Scan for the cell matching the given text and deliver its (X, Y) coordinate at center. 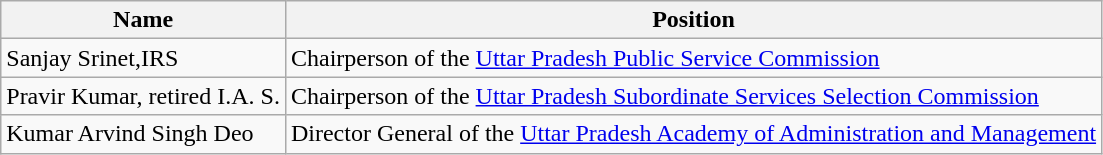
Pravir Kumar, retired I.A. S. (144, 96)
Position (693, 20)
Sanjay Srinet,IRS (144, 58)
Director General of the Uttar Pradesh Academy of Administration and Management (693, 134)
Chairperson of the Uttar Pradesh Subordinate Services Selection Commission (693, 96)
Chairperson of the Uttar Pradesh Public Service Commission (693, 58)
Name (144, 20)
Kumar Arvind Singh Deo (144, 134)
